Extract the [X, Y] coordinate from the center of the cell holding the provided text.  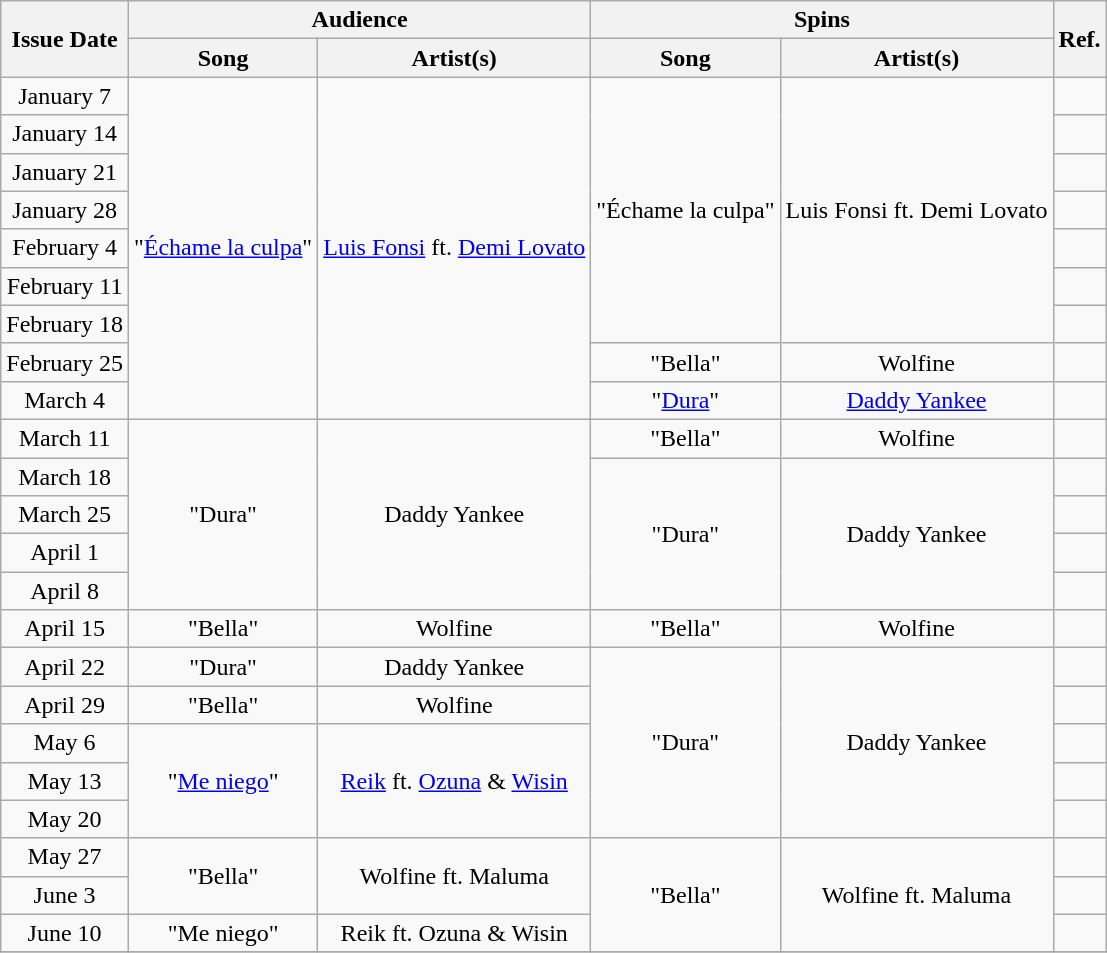
May 13 [65, 781]
April 1 [65, 553]
Spins [822, 20]
April 22 [65, 667]
April 15 [65, 629]
Ref. [1080, 39]
May 20 [65, 819]
March 11 [65, 438]
Issue Date [65, 39]
May 27 [65, 857]
June 3 [65, 895]
January 7 [65, 96]
January 21 [65, 172]
February 18 [65, 324]
May 6 [65, 743]
March 18 [65, 477]
April 8 [65, 591]
February 25 [65, 362]
June 10 [65, 933]
April 29 [65, 705]
January 28 [65, 210]
Audience [359, 20]
March 25 [65, 515]
February 11 [65, 286]
January 14 [65, 134]
March 4 [65, 400]
February 4 [65, 248]
